Determine the (x, y) coordinate at the center of the cell enclosing the given text.  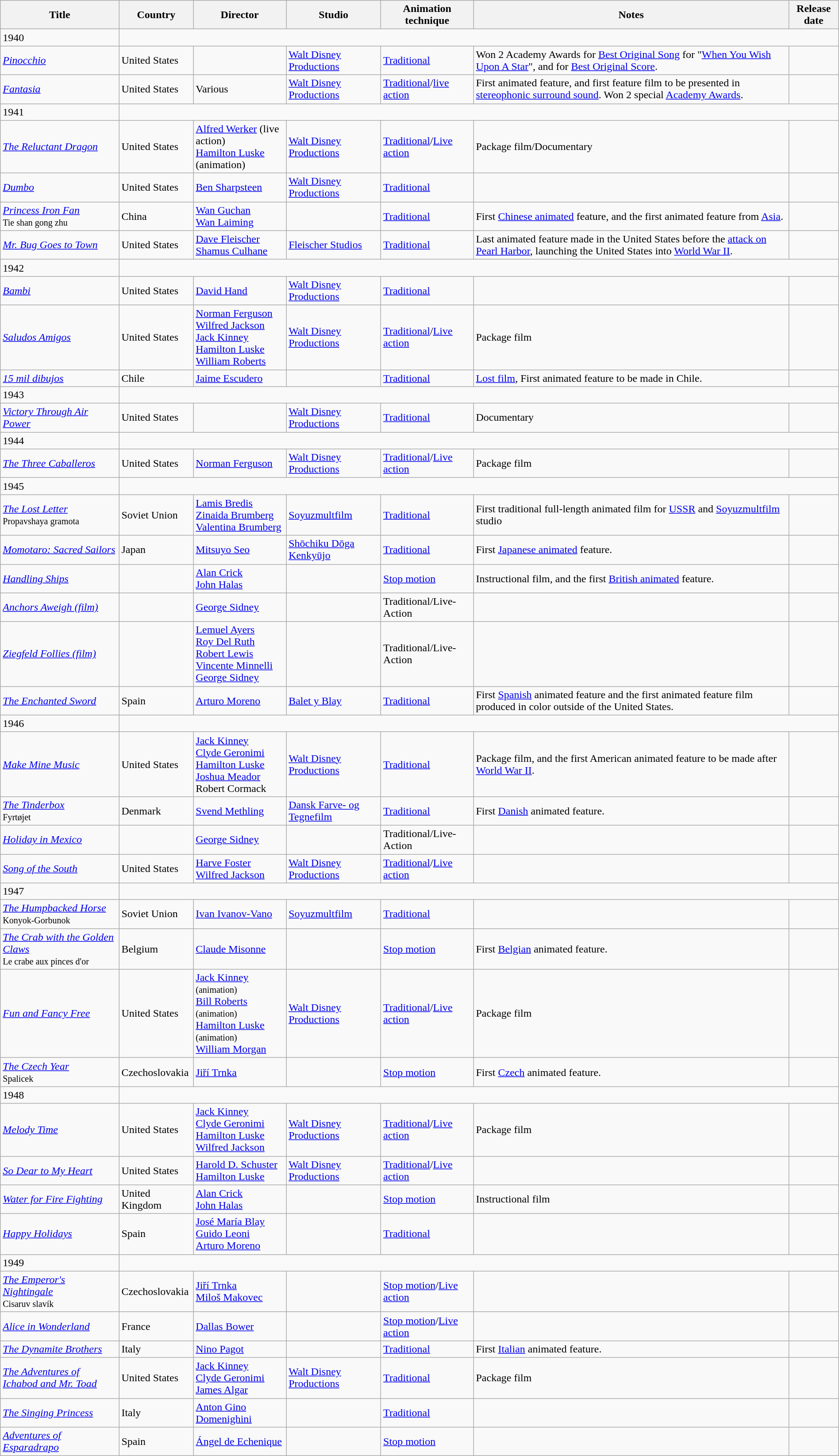
Jiří Trnka (240, 1072)
Princess Iron Fan Tie shan gong zhu (60, 216)
Happy Holidays (60, 1234)
15 mil dibujos (60, 378)
Jaime Escudero (240, 378)
1949 (60, 1263)
Last animated feature made in the United States before the attack on Pearl Harbor, launching the United States into World War II. (631, 245)
1945 (60, 486)
Svend Methling (240, 811)
First Czech animated feature. (631, 1072)
Ivan Ivanov-Vano (240, 914)
First Belgian animated feature. (631, 949)
Anchors Aweigh (film) (60, 607)
Documentary (631, 418)
Release date (813, 15)
Ángel de Echenique (240, 1441)
First Danish animated feature. (631, 811)
Chile (156, 378)
Holiday in Mexico (60, 840)
Water for Fire Fighting (60, 1199)
Alice in Wonderland (60, 1326)
First traditional full-length animated film for USSR and Soyuzmultfilm studio (631, 515)
Wan Guchan Wan Laiming (240, 216)
Mitsuyo Seo (240, 549)
Notes (631, 15)
Ziegfeld Follies (film) (60, 654)
1941 (60, 112)
The Singing Princess (60, 1412)
The Czech Year Spalicek (60, 1072)
First Chinese animated feature, and the first animated feature from Asia. (631, 216)
Dallas Bower (240, 1326)
David Hand (240, 290)
The Reluctant Dragon (60, 147)
First Japanese animated feature. (631, 549)
Pinocchio (60, 60)
Dave Fleischer Shamus Culhane (240, 245)
So Dear to My Heart (60, 1171)
United Kingdom (156, 1199)
Lamis Bredis Zinaida Brumberg Valentina Brumberg (240, 515)
José María Blay Guido Leoni Arturo Moreno (240, 1234)
Package film, and the first American animated feature to be made after World War II. (631, 764)
Nino Pagot (240, 1349)
Momotaro: Sacred Sailors (60, 549)
Lost film, First animated feature to be made in Chile. (631, 378)
Dansk Farve- og Tegnefilm (334, 811)
The Crab with the Golden Claws Le crabe aux pinces d'or (60, 949)
First Italian animated feature. (631, 1349)
Balet y Blay (334, 701)
Denmark (156, 811)
Jack Kinney Clyde Geronimi Hamilton Luske Wilfred Jackson (240, 1130)
Jack Kinney Clyde Geronimi Hamilton Luske Joshua Meador Robert Cormack (240, 764)
Saludos Amigos (60, 337)
1943 (60, 395)
Alfred Werker (live action) Hamilton Luske (animation) (240, 147)
The Dynamite Brothers (60, 1349)
Arturo Moreno (240, 701)
Norman Ferguson Wilfred Jackson Jack Kinney Hamilton Luske William Roberts (240, 337)
The Enchanted Sword (60, 701)
Victory Through Air Power (60, 418)
Various (240, 89)
Fleischer Studios (334, 245)
Animation technique (427, 15)
First Spanish animated feature and the first animated feature film produced in color outside of the United States. (631, 701)
The Tinderbox Fyrtøjet (60, 811)
The Adventures of Ichabod and Mr. Toad (60, 1378)
Mr. Bug Goes to Town (60, 245)
Norman Ferguson (240, 464)
Belgium (156, 949)
1944 (60, 441)
1946 (60, 723)
Adventures of Esparadrapo (60, 1441)
Song of the South (60, 868)
Country (156, 15)
Jiří Trnka Miloš Makovec (240, 1291)
Fantasia (60, 89)
1947 (60, 891)
Claude Misonne (240, 949)
Japan (156, 549)
China (156, 216)
Jack Kinney (animation) Bill Roberts (animation) Hamilton Luske (animation) William Morgan (240, 1014)
Instructional film (631, 1199)
Studio (334, 15)
The Emperor's Nightingale Cisaruv slavík (60, 1291)
Title (60, 15)
Anton Gino Domenighini (240, 1412)
The Humpbacked Horse Konyok-Gorbunok (60, 914)
1942 (60, 268)
Handling Ships (60, 579)
Won 2 Academy Awards for Best Original Song for "When You Wish Upon A Star", and for Best Original Score. (631, 60)
The Three Caballeros (60, 464)
1948 (60, 1095)
Jack Kinney Clyde Geronimi James Algar (240, 1378)
Lemuel Ayers Roy Del Ruth Robert Lewis Vincente Minnelli George Sidney (240, 654)
France (156, 1326)
Dumbo (60, 188)
Shōchiku Dōga Kenkyūjo (334, 549)
Package film/Documentary (631, 147)
Ben Sharpsteen (240, 188)
Traditional/live action (427, 89)
The Lost Letter Propavshaya gramota (60, 515)
Director (240, 15)
Harve Foster Wilfred Jackson (240, 868)
Instructional film, and the first British animated feature. (631, 579)
Make Mine Music (60, 764)
Bambi (60, 290)
1940 (60, 38)
Harold D. Schuster Hamilton Luske (240, 1171)
First animated feature, and first feature film to be presented in stereophonic surround sound. Won 2 special Academy Awards. (631, 89)
Fun and Fancy Free (60, 1014)
Melody Time (60, 1130)
